From the cell containing the given text, extract its center point as [x, y] coordinate. 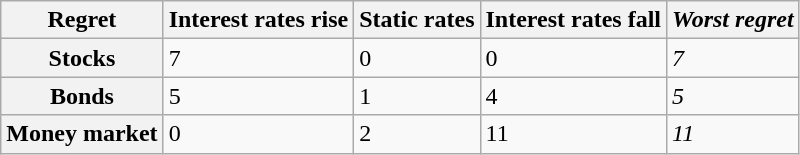
Interest rates rise [258, 20]
4 [574, 96]
Stocks [82, 58]
Money market [82, 134]
Static rates [417, 20]
Worst regret [734, 20]
Interest rates fall [574, 20]
1 [417, 96]
2 [417, 134]
Regret [82, 20]
Bonds [82, 96]
